Provide the [X, Y] coordinate of the cell's center where the given text is located.  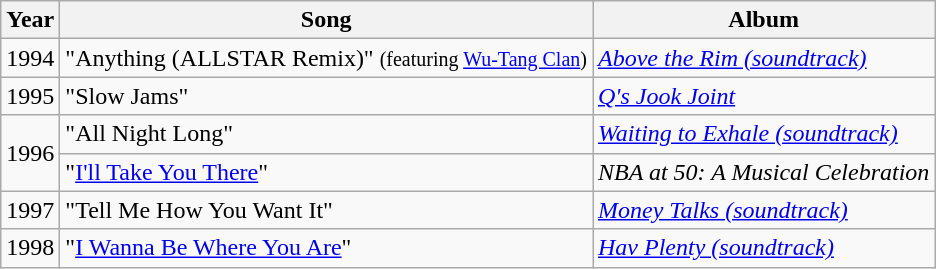
Waiting to Exhale (soundtrack) [763, 134]
"I Wanna Be Where You Are" [326, 248]
Q's Jook Joint [763, 96]
1997 [30, 210]
Money Talks (soundtrack) [763, 210]
"Tell Me How You Want It" [326, 210]
Year [30, 20]
Song [326, 20]
1998 [30, 248]
Hav Plenty (soundtrack) [763, 248]
"I'll Take You There" [326, 172]
1994 [30, 58]
1996 [30, 153]
1995 [30, 96]
"Anything (ALLSTAR Remix)" (featuring Wu-Tang Clan) [326, 58]
Album [763, 20]
"All Night Long" [326, 134]
NBA at 50: A Musical Celebration [763, 172]
"Slow Jams" [326, 96]
Above the Rim (soundtrack) [763, 58]
